Capture the cell that displays the provided text and extract its (X, Y) central coordinate. 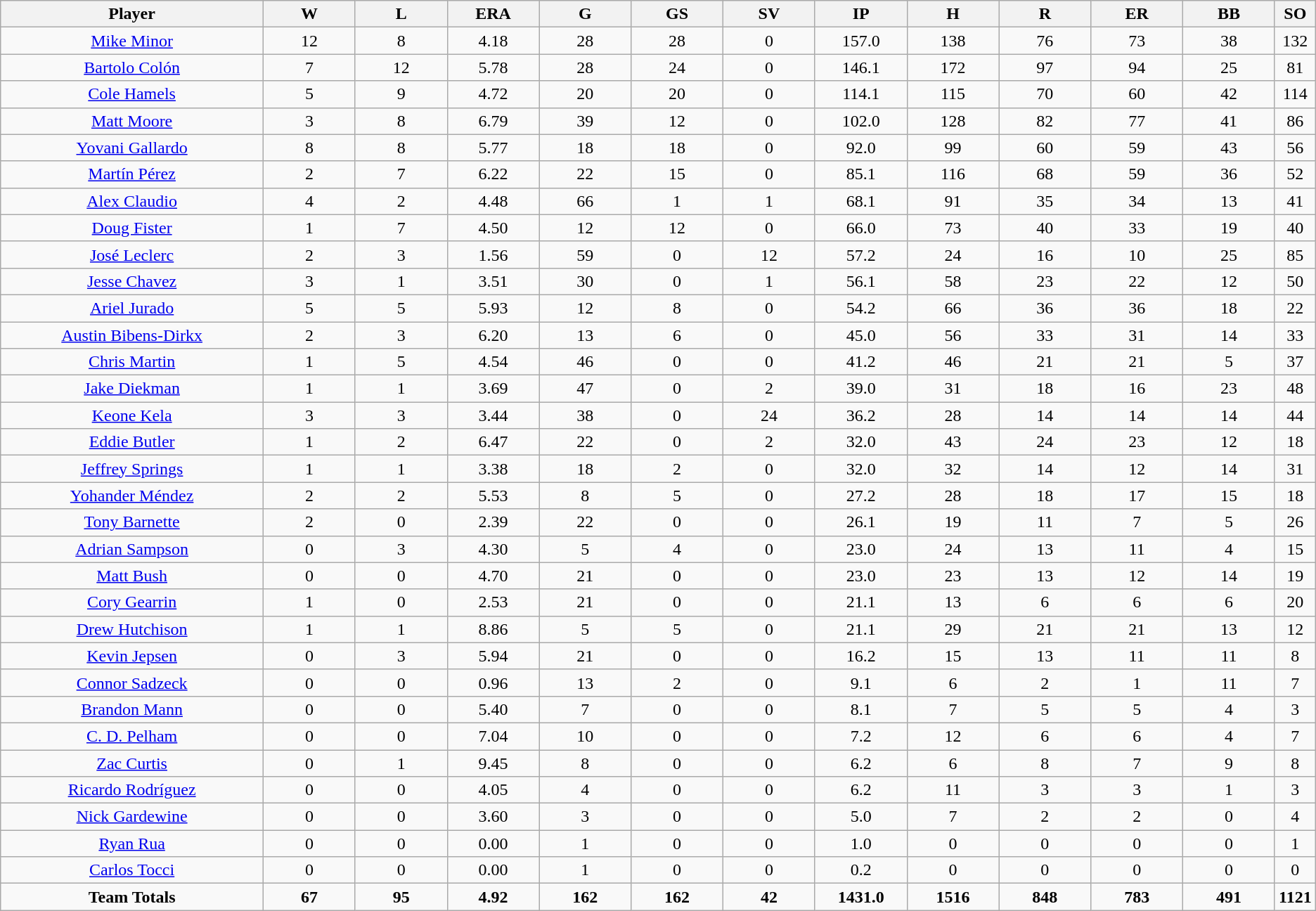
4.05 (493, 790)
7.04 (493, 736)
5.93 (493, 308)
4.72 (493, 94)
3.51 (493, 281)
848 (1045, 897)
1516 (953, 897)
94 (1137, 67)
102.0 (860, 121)
34 (1137, 201)
99 (953, 148)
85.1 (860, 174)
128 (953, 121)
26 (1295, 522)
17 (1137, 496)
G (585, 14)
Alex Claudio (132, 201)
7.2 (860, 736)
6.22 (493, 174)
76 (1045, 41)
138 (953, 41)
54.2 (860, 308)
Ricardo Rodríguez (132, 790)
5.77 (493, 148)
4.92 (493, 897)
85 (1295, 254)
0.2 (860, 870)
5.78 (493, 67)
Mike Minor (132, 41)
R (1045, 14)
5.94 (493, 656)
30 (585, 281)
4.30 (493, 549)
32 (953, 469)
4.54 (493, 362)
1431.0 (860, 897)
3.69 (493, 389)
97 (1045, 67)
36.2 (860, 415)
GS (678, 14)
67 (309, 897)
Cole Hamels (132, 94)
77 (1137, 121)
66.0 (860, 228)
29 (953, 629)
81 (1295, 67)
26.1 (860, 522)
Yovani Gallardo (132, 148)
6.47 (493, 442)
Matt Bush (132, 576)
91 (953, 201)
Kevin Jepsen (132, 656)
172 (953, 67)
Matt Moore (132, 121)
IP (860, 14)
82 (1045, 121)
114 (1295, 94)
37 (1295, 362)
Connor Sadzeck (132, 683)
57.2 (860, 254)
Bartolo Colón (132, 67)
SO (1295, 14)
Jake Diekman (132, 389)
8.1 (860, 709)
783 (1137, 897)
ERA (493, 14)
H (953, 14)
114.1 (860, 94)
4.48 (493, 201)
SV (769, 14)
4.70 (493, 576)
Eddie Butler (132, 442)
Jeffrey Springs (132, 469)
3.38 (493, 469)
Adrian Sampson (132, 549)
C. D. Pelham (132, 736)
58 (953, 281)
Jesse Chavez (132, 281)
1.56 (493, 254)
68.1 (860, 201)
27.2 (860, 496)
4.50 (493, 228)
1.0 (860, 844)
44 (1295, 415)
Austin Bibens-Dirkx (132, 335)
Ryan Rua (132, 844)
39 (585, 121)
9.1 (860, 683)
146.1 (860, 67)
50 (1295, 281)
47 (585, 389)
86 (1295, 121)
41.2 (860, 362)
Carlos Tocci (132, 870)
Drew Hutchison (132, 629)
48 (1295, 389)
70 (1045, 94)
39.0 (860, 389)
Cory Gearrin (132, 602)
L (401, 14)
Team Totals (132, 897)
6.20 (493, 335)
José Leclerc (132, 254)
Brandon Mann (132, 709)
6.79 (493, 121)
3.44 (493, 415)
115 (953, 94)
4.18 (493, 41)
Keone Kela (132, 415)
1121 (1295, 897)
116 (953, 174)
Martín Pérez (132, 174)
Tony Barnette (132, 522)
132 (1295, 41)
92.0 (860, 148)
2.39 (493, 522)
Ariel Jurado (132, 308)
W (309, 14)
491 (1229, 897)
Nick Gardewine (132, 817)
45.0 (860, 335)
3.60 (493, 817)
2.53 (493, 602)
16.2 (860, 656)
8.86 (493, 629)
BB (1229, 14)
5.40 (493, 709)
Zac Curtis (132, 763)
5.0 (860, 817)
95 (401, 897)
Doug Fister (132, 228)
35 (1045, 201)
Player (132, 14)
5.53 (493, 496)
ER (1137, 14)
52 (1295, 174)
9.45 (493, 763)
68 (1045, 174)
56.1 (860, 281)
0.96 (493, 683)
Yohander Méndez (132, 496)
157.0 (860, 41)
Chris Martin (132, 362)
